Locate the cell with the specified text and output its [x, y] center coordinate. 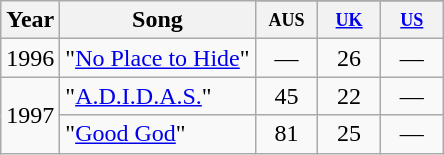
26 [350, 58]
25 [350, 134]
AUS [286, 20]
1997 [30, 115]
45 [286, 96]
Song [158, 20]
Year [30, 20]
UK [350, 20]
US [412, 20]
"No Place to Hide" [158, 58]
22 [350, 96]
1996 [30, 58]
"A.D.I.D.A.S." [158, 96]
81 [286, 134]
"Good God" [158, 134]
